Pinpoint the cell where the given text exists, returning its (X, Y) midpoint coordinate. 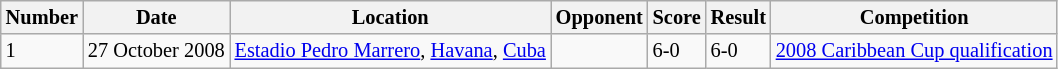
Estadio Pedro Marrero, Havana, Cuba (390, 51)
Result (738, 17)
Competition (914, 17)
Date (156, 17)
1 (42, 51)
Number (42, 17)
27 October 2008 (156, 51)
Score (677, 17)
2008 Caribbean Cup qualification (914, 51)
Location (390, 17)
Opponent (600, 17)
